Locate the cell with the specified text and output its (X, Y) center coordinate. 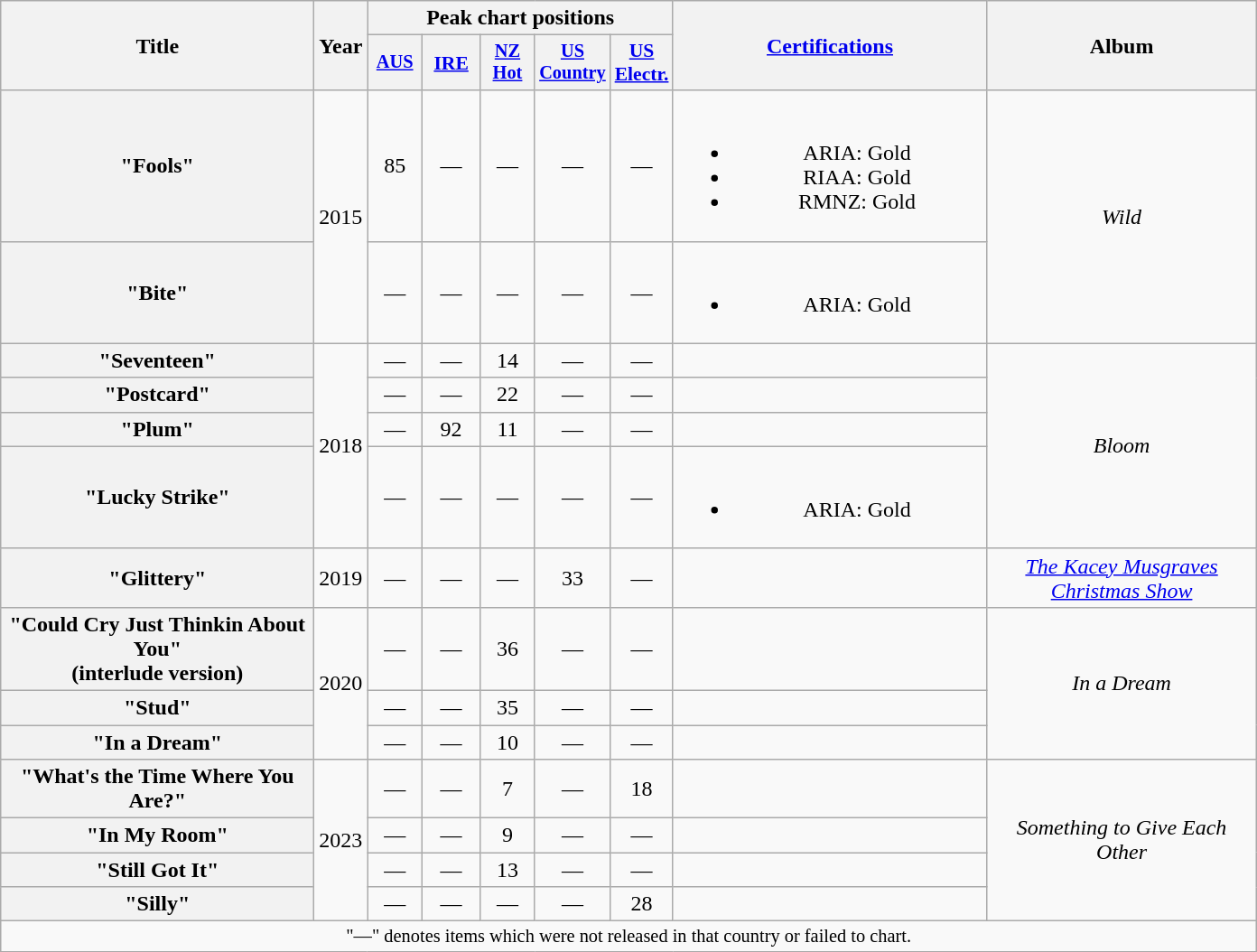
In a Dream (1122, 683)
14 (507, 360)
"Fools" (157, 166)
"What's the Time Where You Are?" (157, 789)
"—" denotes items which were not released in that country or failed to chart. (628, 937)
IRE (452, 63)
13 (507, 870)
Album (1122, 45)
USElectr. (642, 63)
"Stud" (157, 707)
92 (452, 429)
2019 (341, 578)
85 (396, 166)
Certifications (829, 45)
9 (507, 835)
Wild (1122, 217)
2023 (341, 840)
Something to Give Each Other (1122, 840)
10 (507, 742)
2015 (341, 217)
The Kacey Musgraves Christmas Show (1122, 578)
33 (573, 578)
11 (507, 429)
Title (157, 45)
"In My Room" (157, 835)
2020 (341, 683)
"Plum" (157, 429)
2018 (341, 446)
USCountry (573, 63)
"Glittery" (157, 578)
7 (507, 789)
"Could Cry Just Thinkin About You"(interlude version) (157, 649)
35 (507, 707)
"Still Got It" (157, 870)
Year (341, 45)
Bloom (1122, 446)
28 (642, 904)
"In a Dream" (157, 742)
AUS (396, 63)
"Seventeen" (157, 360)
Peak chart positions (520, 18)
22 (507, 395)
36 (507, 649)
"Lucky Strike" (157, 497)
"Silly" (157, 904)
"Bite" (157, 293)
18 (642, 789)
"Postcard" (157, 395)
NZHot (507, 63)
ARIA: GoldRIAA: GoldRMNZ: Gold (829, 166)
